Detect which cell encompasses the target text, then output its (x, y) center coordinate. 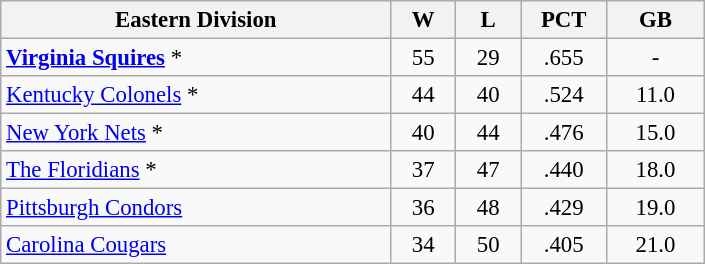
55 (424, 58)
Virginia Squires * (196, 58)
19.0 (656, 208)
Carolina Cougars (196, 245)
11.0 (656, 95)
.524 (564, 95)
Eastern Division (196, 20)
37 (424, 170)
- (656, 58)
15.0 (656, 133)
.476 (564, 133)
29 (488, 58)
36 (424, 208)
W (424, 20)
.405 (564, 245)
PCT (564, 20)
Pittsburgh Condors (196, 208)
50 (488, 245)
GB (656, 20)
47 (488, 170)
18.0 (656, 170)
34 (424, 245)
.429 (564, 208)
.655 (564, 58)
L (488, 20)
.440 (564, 170)
48 (488, 208)
Kentucky Colonels * (196, 95)
New York Nets * (196, 133)
The Floridians * (196, 170)
21.0 (656, 245)
